Determine the (x, y) coordinate at the center of the cell enclosing the given text.  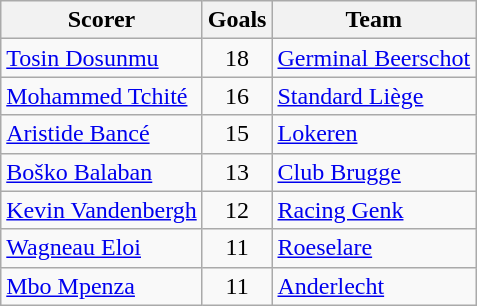
Standard Liège (374, 96)
Club Brugge (374, 172)
Anderlecht (374, 286)
Roeselare (374, 248)
Aristide Bancé (102, 134)
13 (237, 172)
15 (237, 134)
Tosin Dosunmu (102, 58)
Wagneau Eloi (102, 248)
Kevin Vandenbergh (102, 210)
Goals (237, 20)
Racing Genk (374, 210)
12 (237, 210)
Mbo Mpenza (102, 286)
18 (237, 58)
Scorer (102, 20)
Boško Balaban (102, 172)
Team (374, 20)
Mohammed Tchité (102, 96)
Germinal Beerschot (374, 58)
16 (237, 96)
Lokeren (374, 134)
